Pinpoint the cell where the given text exists, returning its [X, Y] midpoint coordinate. 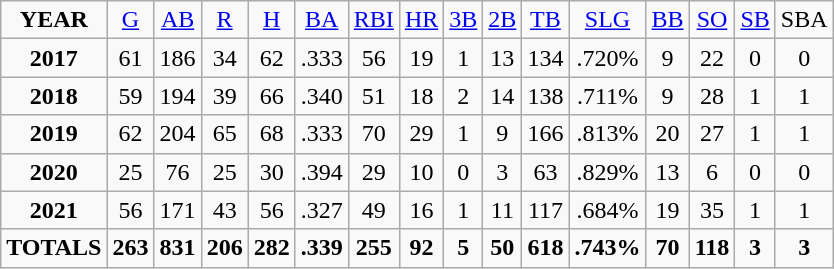
134 [546, 58]
20 [668, 134]
92 [421, 248]
255 [374, 248]
11 [502, 210]
5 [464, 248]
2 [464, 96]
SB [755, 20]
68 [272, 134]
G [130, 20]
138 [546, 96]
28 [712, 96]
.720% [608, 58]
76 [178, 172]
AB [178, 20]
118 [712, 248]
.339 [322, 248]
14 [502, 96]
BB [668, 20]
.327 [322, 210]
22 [712, 58]
2B [502, 20]
63 [546, 172]
49 [374, 210]
186 [178, 58]
27 [712, 134]
166 [546, 134]
65 [224, 134]
R [224, 20]
TB [546, 20]
618 [546, 248]
204 [178, 134]
RBI [374, 20]
206 [224, 248]
.829% [608, 172]
TOTALS [54, 248]
SO [712, 20]
.340 [322, 96]
6 [712, 172]
SLG [608, 20]
.743% [608, 248]
H [272, 20]
59 [130, 96]
.813% [608, 134]
39 [224, 96]
51 [374, 96]
10 [421, 172]
30 [272, 172]
171 [178, 210]
.711% [608, 96]
2019 [54, 134]
263 [130, 248]
35 [712, 210]
2018 [54, 96]
.394 [322, 172]
50 [502, 248]
43 [224, 210]
194 [178, 96]
61 [130, 58]
34 [224, 58]
2021 [54, 210]
16 [421, 210]
2017 [54, 58]
SBA [804, 20]
18 [421, 96]
YEAR [54, 20]
HR [421, 20]
282 [272, 248]
117 [546, 210]
BA [322, 20]
3B [464, 20]
831 [178, 248]
2020 [54, 172]
.684% [608, 210]
66 [272, 96]
